Pinpoint the cell where the given text exists, returning its [X, Y] midpoint coordinate. 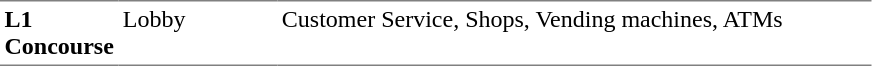
L1Concourse [59, 33]
Customer Service, Shops, Vending machines, ATMs [574, 33]
Lobby [198, 33]
